Determine the (x, y) coordinate at the center of the cell enclosing the given text.  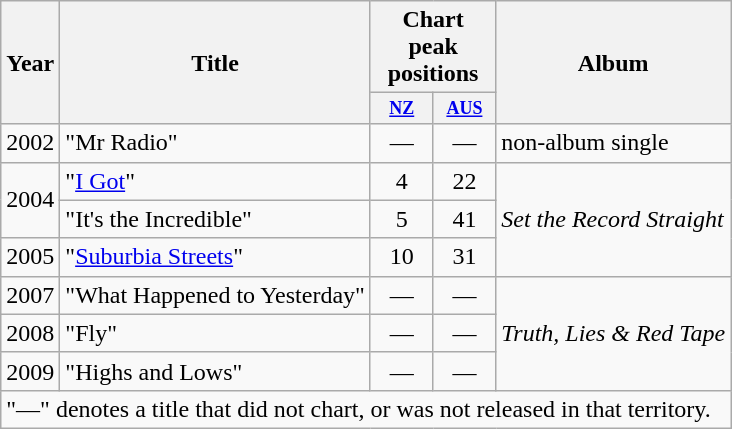
"Mr Radio" (216, 143)
41 (464, 219)
Album (614, 62)
NZ (402, 108)
"Highs and Lows" (216, 371)
5 (402, 219)
2005 (30, 257)
Title (216, 62)
AUS (464, 108)
"What Happened to Yesterday" (216, 295)
4 (402, 181)
2009 (30, 371)
"Suburbia Streets" (216, 257)
Chart peak positions (432, 47)
Set the Record Straight (614, 219)
"I Got" (216, 181)
31 (464, 257)
2008 (30, 333)
"Fly" (216, 333)
2004 (30, 200)
22 (464, 181)
non-album single (614, 143)
Truth, Lies & Red Tape (614, 333)
10 (402, 257)
"—" denotes a title that did not chart, or was not released in that territory. (366, 409)
2002 (30, 143)
Year (30, 62)
2007 (30, 295)
"It's the Incredible" (216, 219)
